Identify which cell holds the provided text, then report its (X, Y) central coordinate. 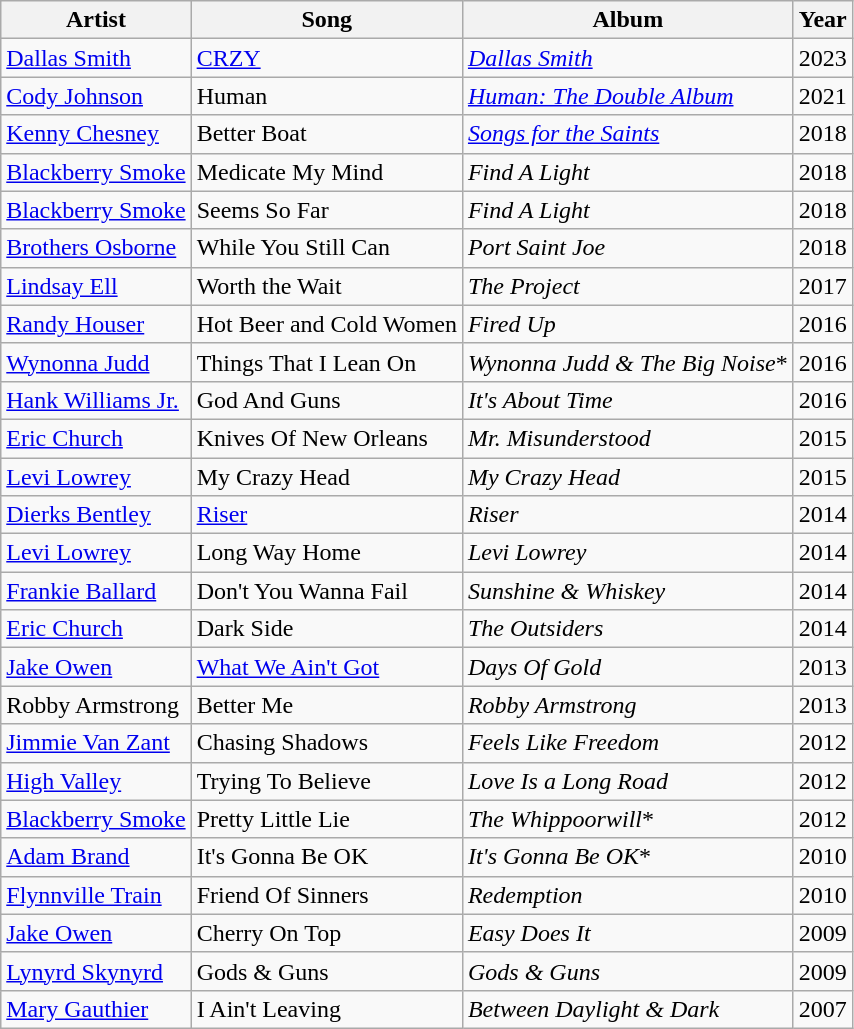
Friend Of Sinners (326, 895)
It's About Time (628, 400)
Dierks Bentley (96, 515)
Seems So Far (326, 210)
Port Saint Joe (628, 248)
Dark Side (326, 629)
Flynnville Train (96, 895)
Randy Houser (96, 324)
Frankie Ballard (96, 591)
Don't You Wanna Fail (326, 591)
Album (628, 20)
The Outsiders (628, 629)
What We Ain't Got (326, 667)
Jimmie Van Zant (96, 743)
Chasing Shadows (326, 743)
Hank Williams Jr. (96, 400)
The Whippoorwill* (628, 819)
Hot Beer and Cold Women (326, 324)
Long Way Home (326, 553)
God And Guns (326, 400)
Brothers Osborne (96, 248)
Worth the Wait (326, 286)
High Valley (96, 781)
Knives Of New Orleans (326, 438)
Easy Does It (628, 933)
Adam Brand (96, 857)
Lynyrd Skynyrd (96, 971)
It's Gonna Be OK (326, 857)
Kenny Chesney (96, 134)
Song (326, 20)
Artist (96, 20)
Human: The Double Album (628, 96)
While You Still Can (326, 248)
Mary Gauthier (96, 1009)
Fired Up (628, 324)
CRZY (326, 58)
Trying To Believe (326, 781)
I Ain't Leaving (326, 1009)
2007 (822, 1009)
Cherry On Top (326, 933)
The Project (628, 286)
Lindsay Ell (96, 286)
Better Me (326, 705)
Better Boat (326, 134)
Pretty Little Lie (326, 819)
Sunshine & Whiskey (628, 591)
Things That I Lean On (326, 362)
It's Gonna Be OK* (628, 857)
Human (326, 96)
Wynonna Judd (96, 362)
Redemption (628, 895)
2023 (822, 58)
Wynonna Judd & The Big Noise* (628, 362)
Year (822, 20)
Feels Like Freedom (628, 743)
Mr. Misunderstood (628, 438)
Medicate My Mind (326, 172)
Between Daylight & Dark (628, 1009)
Days Of Gold (628, 667)
2017 (822, 286)
Love Is a Long Road (628, 781)
Songs for the Saints (628, 134)
2021 (822, 96)
Cody Johnson (96, 96)
